Search for the cell housing the specified text and yield its [X, Y] center coordinate. 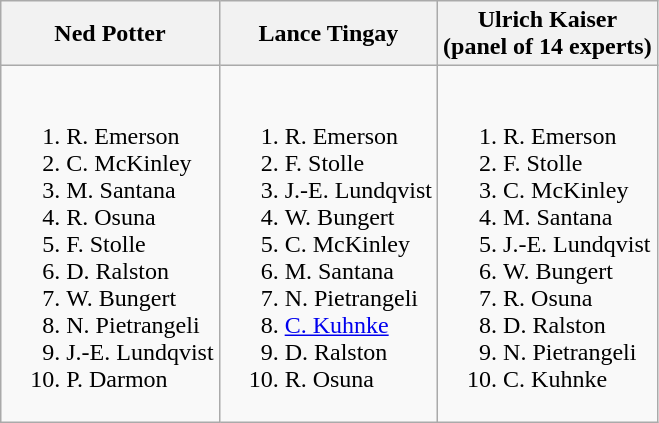
R. Emerson F. Stolle C. McKinley M. Santana J.-E. Lundqvist W. Bungert R. Osuna D. Ralston N. Pietrangeli C. Kuhnke [548, 244]
R. Emerson C. McKinley M. Santana R. Osuna F. Stolle D. Ralston W. Bungert N. Pietrangeli J.-E. Lundqvist P. Darmon [110, 244]
Ulrich Kaiser(panel of 14 experts) [548, 34]
R. Emerson F. Stolle J.-E. Lundqvist W. Bungert C. McKinley M. Santana N. Pietrangeli C. Kuhnke D. Ralston R. Osuna [328, 244]
Ned Potter [110, 34]
Lance Tingay [328, 34]
